Capture the cell that displays the provided text and extract its (X, Y) central coordinate. 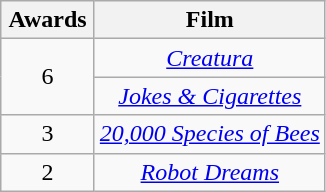
Awards (48, 20)
6 (48, 77)
Jokes & Cigarettes (210, 96)
Creatura (210, 58)
2 (48, 172)
Robot Dreams (210, 172)
3 (48, 134)
20,000 Species of Bees (210, 134)
Film (210, 20)
